From the cell containing the given text, extract its center point as [x, y] coordinate. 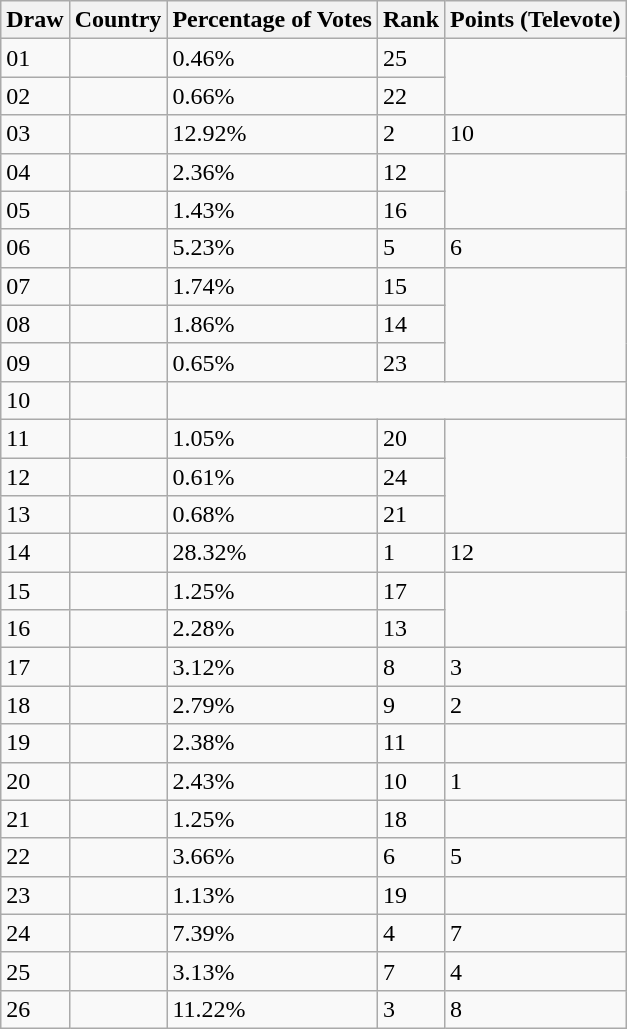
11.22% [272, 1009]
Draw [35, 20]
02 [35, 96]
01 [35, 58]
Rank [410, 20]
12.92% [272, 134]
08 [35, 324]
1.86% [272, 324]
7.39% [272, 933]
3.12% [272, 667]
3.13% [272, 971]
0.46% [272, 58]
05 [35, 210]
2.38% [272, 743]
07 [35, 286]
09 [35, 362]
9 [410, 705]
0.66% [272, 96]
0.68% [272, 515]
1.05% [272, 438]
2.36% [272, 172]
28.32% [272, 553]
03 [35, 134]
Percentage of Votes [272, 20]
5.23% [272, 248]
Country [118, 20]
0.61% [272, 477]
1.74% [272, 286]
1.43% [272, 210]
06 [35, 248]
3.66% [272, 857]
04 [35, 172]
0.65% [272, 362]
2.43% [272, 781]
26 [35, 1009]
2.79% [272, 705]
Points (Televote) [536, 20]
2.28% [272, 629]
1.13% [272, 895]
